Provide the (x, y) coordinate of the cell's center where the given text is located.  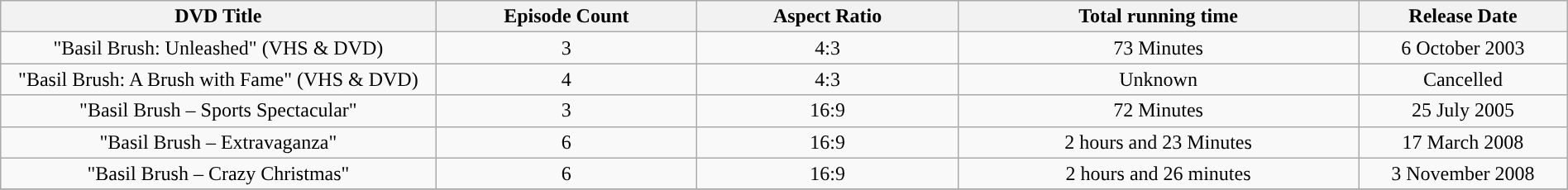
25 July 2005 (1464, 111)
DVD Title (218, 17)
Unknown (1158, 79)
"Basil Brush: Unleashed" (VHS & DVD) (218, 48)
Cancelled (1464, 79)
72 Minutes (1158, 111)
"Basil Brush – Extravaganza" (218, 142)
73 Minutes (1158, 48)
2 hours and 26 minutes (1158, 173)
"Basil Brush – Sports Spectacular" (218, 111)
"Basil Brush – Crazy Christmas" (218, 173)
6 October 2003 (1464, 48)
Aspect Ratio (828, 17)
Release Date (1464, 17)
2 hours and 23 Minutes (1158, 142)
4 (566, 79)
3 November 2008 (1464, 173)
Total running time (1158, 17)
"Basil Brush: A Brush with Fame" (VHS & DVD) (218, 79)
Episode Count (566, 17)
17 March 2008 (1464, 142)
